Provide the [X, Y] coordinate of the cell's center where the given text is located.  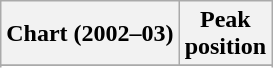
Chart (2002–03) [90, 34]
Peakposition [225, 34]
